Output the (X, Y) coordinate of the center of the cell containing the given text.  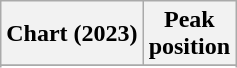
Chart (2023) (72, 34)
Peakposition (189, 34)
